Scan for the cell matching the given text and deliver its [x, y] coordinate at center. 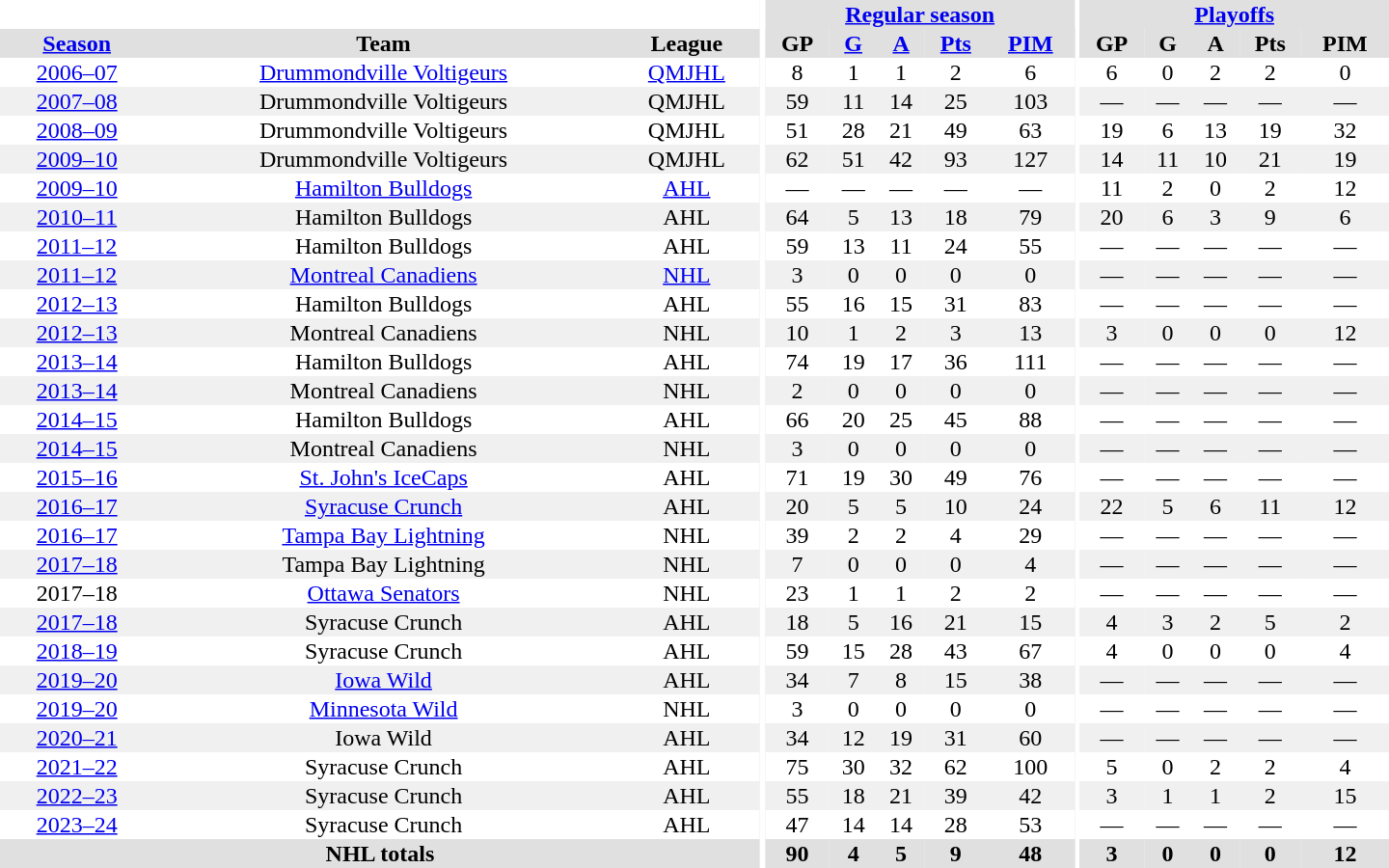
2020–21 [77, 738]
2010–11 [77, 217]
NHL totals [380, 854]
66 [797, 420]
88 [1030, 420]
100 [1030, 767]
22 [1111, 506]
53 [1030, 825]
79 [1030, 217]
38 [1030, 680]
2008–09 [77, 130]
League [687, 43]
93 [956, 159]
103 [1030, 101]
Playoffs [1235, 14]
St. John's IceCaps [383, 477]
29 [1030, 535]
60 [1030, 738]
47 [797, 825]
2022–23 [77, 796]
71 [797, 477]
83 [1030, 304]
Regular season [919, 14]
63 [1030, 130]
75 [797, 767]
2006–07 [77, 72]
17 [901, 362]
Team [383, 43]
Ottawa Senators [383, 593]
Minnesota Wild [383, 709]
90 [797, 854]
23 [797, 593]
45 [956, 420]
36 [956, 362]
74 [797, 362]
76 [1030, 477]
2015–16 [77, 477]
43 [956, 651]
48 [1030, 854]
111 [1030, 362]
2007–08 [77, 101]
2021–22 [77, 767]
127 [1030, 159]
2023–24 [77, 825]
64 [797, 217]
Season [77, 43]
2018–19 [77, 651]
67 [1030, 651]
